Locate the cell with the specified text and output its (X, Y) center coordinate. 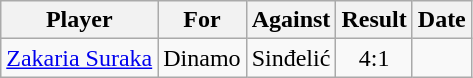
Zakaria Suraka (80, 58)
Date (442, 20)
4:1 (374, 58)
Result (374, 20)
Against (291, 20)
Dinamo (202, 58)
For (202, 20)
Sinđelić (291, 58)
Player (80, 20)
